Output the (X, Y) coordinate of the center of the cell containing the given text.  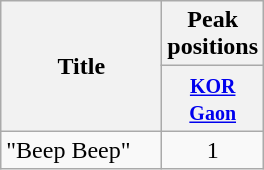
KORGaon (213, 98)
Title (82, 66)
"Beep Beep" (82, 150)
1 (213, 150)
Peak positions (213, 34)
